Find where the given text appears and provide that cell's center as [X, Y] coordinate. 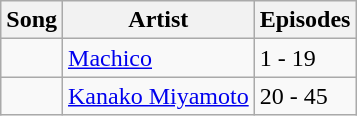
1 - 19 [305, 58]
Machico [159, 58]
Kanako Miyamoto [159, 96]
Episodes [305, 20]
Artist [159, 20]
Song [32, 20]
20 - 45 [305, 96]
